Return [X, Y] of the center of cell containing provided text 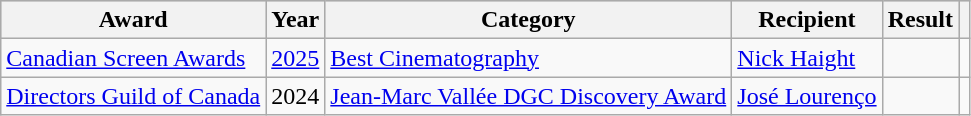
José Lourenço [807, 96]
Canadian Screen Awards [134, 58]
Recipient [807, 20]
Nick Haight [807, 58]
Result [920, 20]
2025 [296, 58]
Directors Guild of Canada [134, 96]
Award [134, 20]
Jean-Marc Vallée DGC Discovery Award [528, 96]
Year [296, 20]
Best Cinematography [528, 58]
Category [528, 20]
2024 [296, 96]
